Capture the cell that displays the provided text and extract its (x, y) central coordinate. 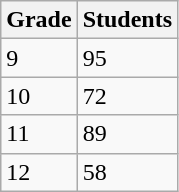
9 (39, 58)
10 (39, 96)
12 (39, 172)
95 (127, 58)
11 (39, 134)
72 (127, 96)
58 (127, 172)
Students (127, 20)
89 (127, 134)
Grade (39, 20)
